Scan for the cell matching the given text and deliver its [X, Y] coordinate at center. 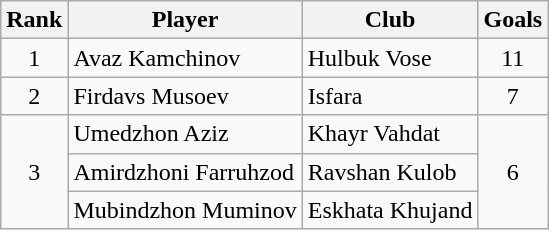
Firdavs Musoev [185, 96]
6 [513, 172]
Umedzhon Aziz [185, 134]
Rank [34, 20]
Avaz Kamchinov [185, 58]
7 [513, 96]
11 [513, 58]
1 [34, 58]
Player [185, 20]
2 [34, 96]
3 [34, 172]
Amirdzhoni Farruhzod [185, 172]
Club [390, 20]
Khayr Vahdat [390, 134]
Goals [513, 20]
Isfara [390, 96]
Eskhata Khujand [390, 210]
Hulbuk Vose [390, 58]
Ravshan Kulob [390, 172]
Mubindzhon Muminov [185, 210]
